Scan for the cell matching the given text and deliver its (x, y) coordinate at center. 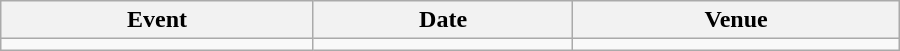
Date (443, 20)
Event (158, 20)
Venue (736, 20)
